Locate the cell with the specified text and output its (x, y) center coordinate. 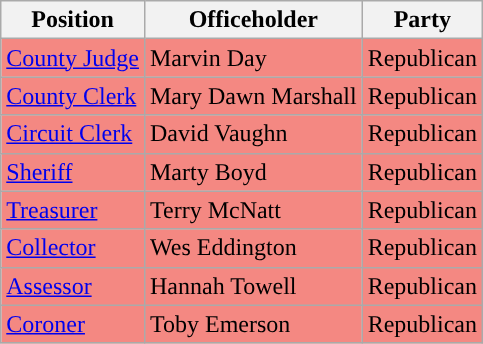
Hannah Towell (253, 286)
Coroner (73, 324)
Terry McNatt (253, 210)
Wes Eddington (253, 248)
Marvin Day (253, 58)
Treasurer (73, 210)
Mary Dawn Marshall (253, 96)
Position (73, 20)
Circuit Clerk (73, 134)
Marty Boyd (253, 172)
Toby Emerson (253, 324)
Sheriff (73, 172)
Collector (73, 248)
County Judge (73, 58)
Party (422, 20)
County Clerk (73, 96)
Assessor (73, 286)
Officeholder (253, 20)
David Vaughn (253, 134)
